Return the [X, Y] coordinate for the center point of the cell that contains the specified text.  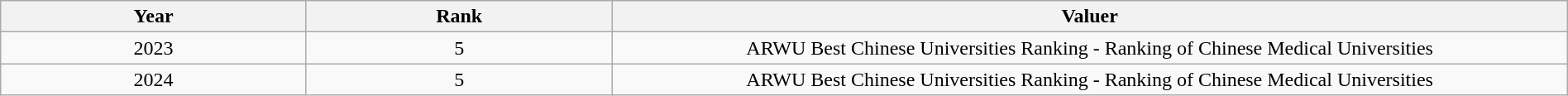
Valuer [1090, 17]
Year [154, 17]
2024 [154, 79]
Rank [459, 17]
2023 [154, 48]
